Detect which cell encompasses the target text, then output its (x, y) center coordinate. 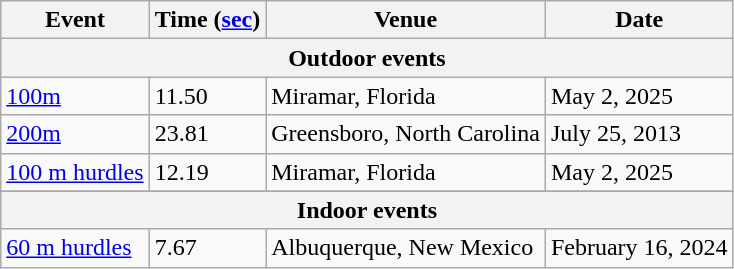
February 16, 2024 (639, 248)
Greensboro, North Carolina (406, 134)
July 25, 2013 (639, 134)
Albuquerque, New Mexico (406, 248)
Outdoor events (367, 58)
Event (75, 20)
Indoor events (367, 210)
Date (639, 20)
12.19 (208, 172)
11.50 (208, 96)
Venue (406, 20)
60 m hurdles (75, 248)
7.67 (208, 248)
Time (sec) (208, 20)
23.81 (208, 134)
100m (75, 96)
100 m hurdles (75, 172)
200m (75, 134)
